From the cell containing the given text, extract its center point as (X, Y) coordinate. 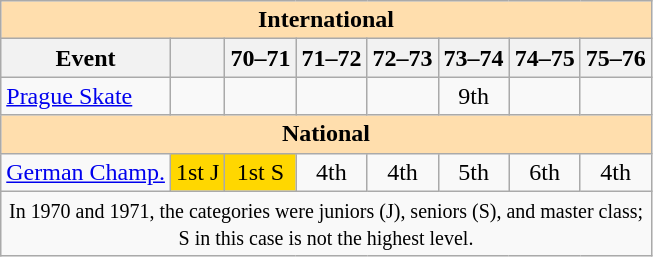
5th (474, 172)
6th (544, 172)
Event (86, 58)
International (326, 20)
National (326, 134)
75–76 (616, 58)
1st S (260, 172)
German Champ. (86, 172)
73–74 (474, 58)
72–73 (402, 58)
71–72 (332, 58)
In 1970 and 1971, the categories were juniors (J), seniors (S), and master class; S in this case is not the highest level. (326, 224)
Prague Skate (86, 96)
9th (474, 96)
74–75 (544, 58)
1st J (197, 172)
70–71 (260, 58)
